Determine the (x, y) coordinate at the center of the cell enclosing the given text.  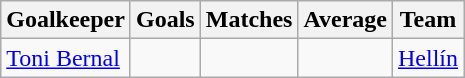
Toni Bernal (66, 58)
Average (346, 20)
Matches (249, 20)
Goalkeeper (66, 20)
Goals (165, 20)
Hellín (428, 58)
Team (428, 20)
